Output the (x, y) coordinate of the center of the cell containing the given text.  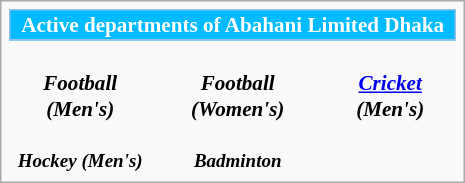
Hockey (Men's) (80, 150)
Football (Women's) (238, 83)
Active departments of Abahani Limited Dhaka (232, 25)
Football (Men's) (80, 83)
Badminton (238, 150)
Cricket (Men's) (390, 83)
